Determine the [X, Y] coordinate at the center of the cell enclosing the given text.  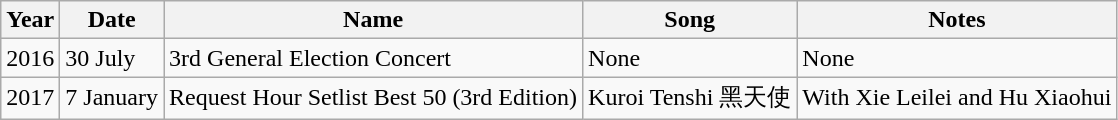
Year [30, 20]
30 July [112, 58]
2017 [30, 98]
With Xie Leilei and Hu Xiaohui [957, 98]
Request Hour Setlist Best 50 (3rd Edition) [374, 98]
2016 [30, 58]
Kuroi Tenshi 黑天使 [690, 98]
Date [112, 20]
7 January [112, 98]
3rd General Election Concert [374, 58]
Name [374, 20]
Song [690, 20]
Notes [957, 20]
